Locate the cell with the specified text and output its (X, Y) center coordinate. 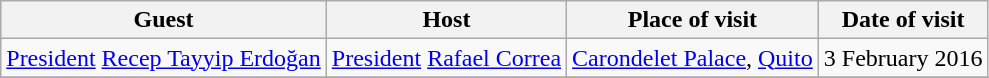
President Recep Tayyip Erdoğan (164, 58)
Guest (164, 20)
Date of visit (903, 20)
Host (446, 20)
3 February 2016 (903, 58)
President Rafael Correa (446, 58)
Place of visit (693, 20)
Carondelet Palace, Quito (693, 58)
